Return the [X, Y] coordinate for the center point of the cell that contains the specified text.  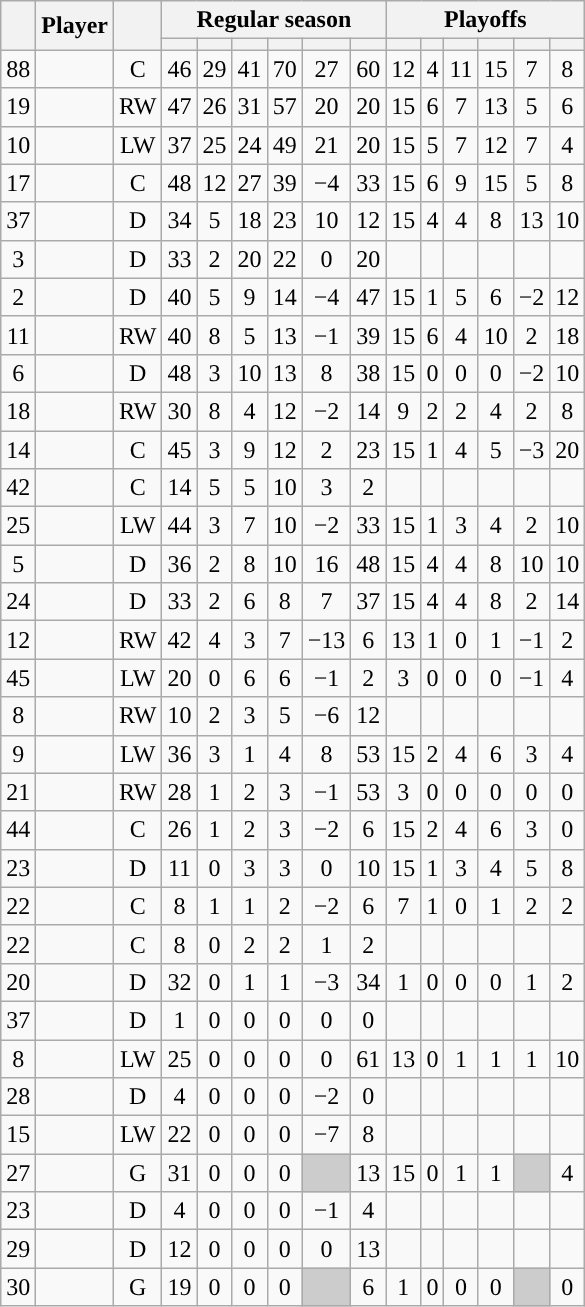
49 [284, 145]
57 [284, 107]
88 [18, 69]
38 [368, 373]
17 [18, 183]
−6 [326, 716]
70 [284, 69]
Player [75, 26]
32 [180, 982]
41 [250, 69]
60 [368, 69]
16 [326, 564]
46 [180, 69]
Playoffs [486, 20]
61 [368, 1059]
−13 [326, 640]
−7 [326, 1135]
Regular season [274, 20]
